For the text-containing cell, return its midpoint in (x, y) coordinate format. 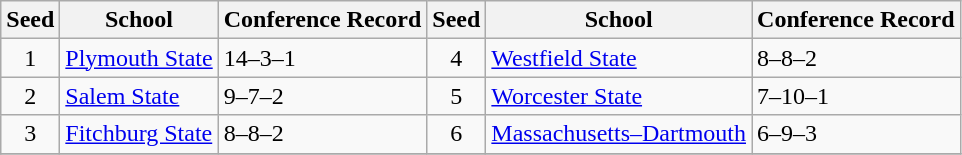
6–9–3 (856, 134)
3 (30, 134)
4 (456, 58)
7–10–1 (856, 96)
Fitchburg State (139, 134)
14–3–1 (322, 58)
2 (30, 96)
6 (456, 134)
5 (456, 96)
Massachusetts–Dartmouth (619, 134)
1 (30, 58)
Salem State (139, 96)
Worcester State (619, 96)
Westfield State (619, 58)
9–7–2 (322, 96)
Plymouth State (139, 58)
